Output the [x, y] coordinate of the center of the cell containing the given text.  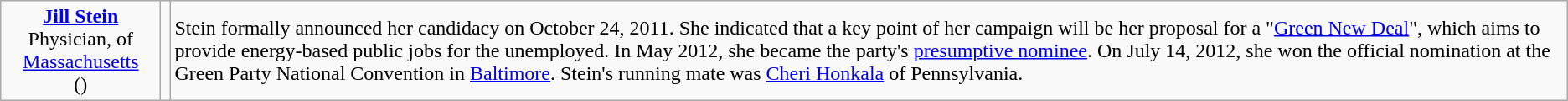
Jill SteinPhysician, of Massachusetts() [80, 50]
